Scan for the cell matching the given text and deliver its (X, Y) coordinate at center. 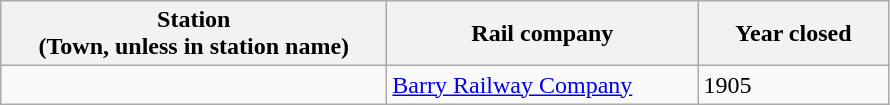
Year closed (794, 34)
1905 (794, 85)
Station(Town, unless in station name) (194, 34)
Barry Railway Company (542, 85)
Rail company (542, 34)
